Locate the cell with the specified text and output its (X, Y) center coordinate. 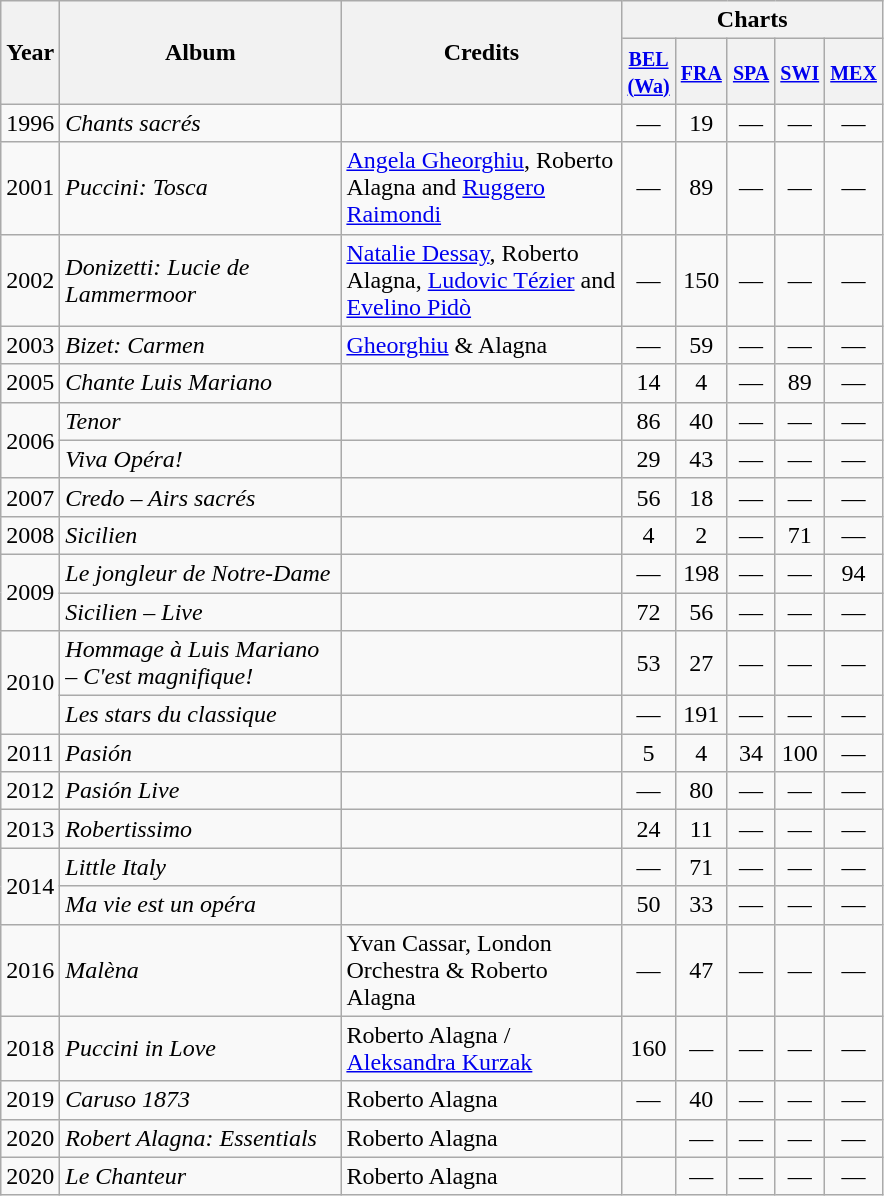
191 (701, 715)
2018 (30, 1048)
Natalie Dessay, Roberto Alagna, Ludovic Tézier and Evelino Pidò (482, 280)
SPA (750, 72)
Chante Luis Mariano (200, 383)
Bizet: Carmen (200, 345)
34 (750, 753)
FRA (701, 72)
53 (648, 664)
Credits (482, 52)
29 (648, 459)
11 (701, 829)
Pasión (200, 753)
2016 (30, 970)
43 (701, 459)
19 (701, 123)
2001 (30, 188)
2011 (30, 753)
1996 (30, 123)
Donizetti: Lucie de Lammermoor (200, 280)
47 (701, 970)
Little Italy (200, 867)
33 (701, 905)
5 (648, 753)
94 (854, 573)
2007 (30, 497)
2010 (30, 682)
50 (648, 905)
Viva Opéra! (200, 459)
100 (800, 753)
59 (701, 345)
Year (30, 52)
MEX (854, 72)
Pasión Live (200, 791)
Yvan Cassar, London Orchestra & Roberto Alagna (482, 970)
Les stars du classique (200, 715)
Charts (752, 20)
Credo – Airs sacrés (200, 497)
Caruso 1873 (200, 1100)
Angela Gheorghiu, Roberto Alagna and Ruggero Raimondi (482, 188)
BEL(Wa) (648, 72)
Robert Alagna: Essentials (200, 1138)
2009 (30, 592)
2 (701, 535)
160 (648, 1048)
27 (701, 664)
Sicilien (200, 535)
2002 (30, 280)
Le jongleur de Notre-Dame (200, 573)
2013 (30, 829)
Malèna (200, 970)
24 (648, 829)
Robertissimo (200, 829)
18 (701, 497)
2005 (30, 383)
2006 (30, 440)
72 (648, 611)
2019 (30, 1100)
Gheorghiu & Alagna (482, 345)
Le Chanteur (200, 1176)
Chants sacrés (200, 123)
2003 (30, 345)
2014 (30, 886)
2008 (30, 535)
Ma vie est un opéra (200, 905)
Sicilien – Live (200, 611)
2012 (30, 791)
80 (701, 791)
86 (648, 421)
SWI (800, 72)
150 (701, 280)
Tenor (200, 421)
Puccini: Tosca (200, 188)
Album (200, 52)
14 (648, 383)
Puccini in Love (200, 1048)
Roberto Alagna / Aleksandra Kurzak (482, 1048)
Hommage à Luis Mariano – C'est magnifique! (200, 664)
198 (701, 573)
